Find where the given text appears and provide that cell's center as [x, y] coordinate. 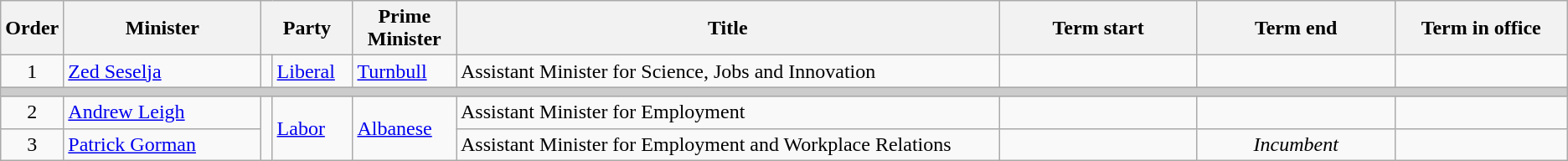
Assistant Minister for Employment and Workplace Relations [727, 144]
Assistant Minister for Science, Jobs and Innovation [727, 71]
Prime Minister [405, 29]
Zed Seselja [162, 71]
2 [32, 112]
Liberal [312, 71]
Title [727, 29]
Patrick Gorman [162, 144]
Term end [1296, 29]
Labor [312, 128]
1 [32, 71]
Order [32, 29]
Party [307, 29]
Incumbent [1296, 144]
Albanese [405, 128]
3 [32, 144]
Turnbull [405, 71]
Term in office [1481, 29]
Assistant Minister for Employment [727, 112]
Andrew Leigh [162, 112]
Minister [162, 29]
Term start [1098, 29]
